Pinpoint the cell where the given text exists, returning its [X, Y] midpoint coordinate. 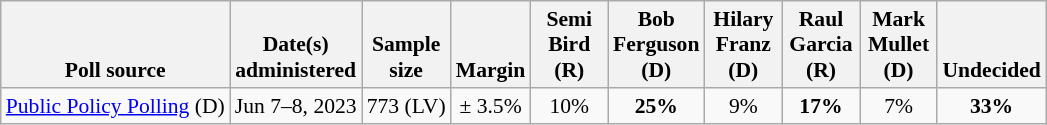
Samplesize [406, 44]
7% [899, 106]
17% [821, 106]
Margin [491, 44]
± 3.5% [491, 106]
Jun 7–8, 2023 [296, 106]
HilaryFranz (D) [744, 44]
RaulGarcia (R) [821, 44]
Undecided [991, 44]
9% [744, 106]
MarkMullet (D) [899, 44]
10% [569, 106]
25% [656, 106]
Poll source [116, 44]
BobFerguson (D) [656, 44]
SemiBird (R) [569, 44]
773 (LV) [406, 106]
Public Policy Polling (D) [116, 106]
Date(s)administered [296, 44]
33% [991, 106]
